Return [X, Y] of the center of cell containing provided text 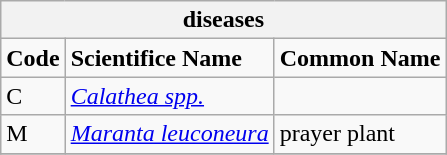
Code [33, 58]
Scientifice Name [170, 58]
prayer plant [360, 134]
M [33, 134]
diseases [224, 20]
Maranta leuconeura [170, 134]
Common Name [360, 58]
C [33, 96]
Calathea spp. [170, 96]
